Return (x, y) of the center of cell containing provided text 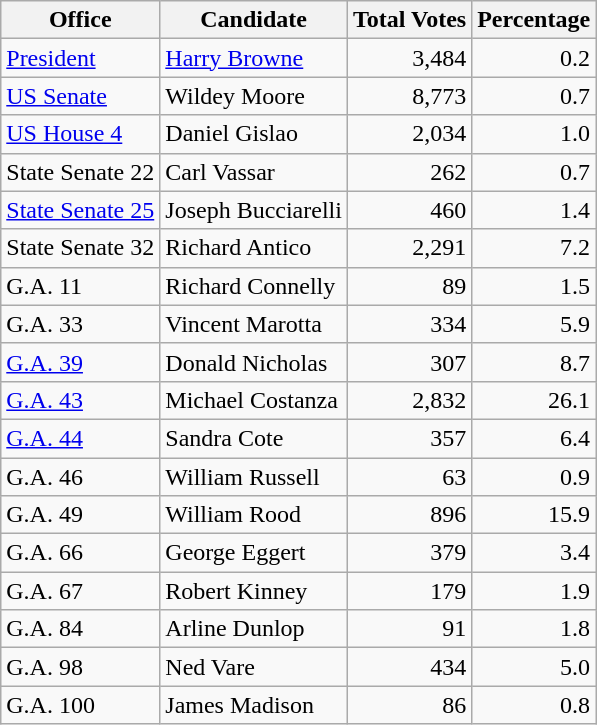
US House 4 (80, 134)
89 (409, 286)
179 (409, 591)
Harry Browne (254, 58)
Arline Dunlop (254, 629)
G.A. 46 (80, 477)
George Eggert (254, 553)
434 (409, 667)
G.A. 84 (80, 629)
Joseph Bucciarelli (254, 210)
G.A. 39 (80, 362)
G.A. 98 (80, 667)
86 (409, 705)
G.A. 44 (80, 438)
State Senate 22 (80, 172)
1.5 (534, 286)
8.7 (534, 362)
Ned Vare (254, 667)
Donald Nicholas (254, 362)
5.0 (534, 667)
0.9 (534, 477)
Daniel Gislao (254, 134)
G.A. 33 (80, 324)
63 (409, 477)
2,034 (409, 134)
7.2 (534, 248)
0.2 (534, 58)
26.1 (534, 400)
3,484 (409, 58)
5.9 (534, 324)
91 (409, 629)
1.4 (534, 210)
Office (80, 20)
Percentage (534, 20)
State Senate 32 (80, 248)
William Rood (254, 515)
G.A. 66 (80, 553)
G.A. 11 (80, 286)
8,773 (409, 96)
15.9 (534, 515)
2,832 (409, 400)
379 (409, 553)
1.0 (534, 134)
G.A. 67 (80, 591)
Richard Connelly (254, 286)
Richard Antico (254, 248)
Total Votes (409, 20)
Carl Vassar (254, 172)
G.A. 43 (80, 400)
1.8 (534, 629)
1.9 (534, 591)
State Senate 25 (80, 210)
460 (409, 210)
William Russell (254, 477)
President (80, 58)
2,291 (409, 248)
Michael Costanza (254, 400)
Sandra Cote (254, 438)
Candidate (254, 20)
James Madison (254, 705)
357 (409, 438)
Robert Kinney (254, 591)
G.A. 100 (80, 705)
Wildey Moore (254, 96)
US Senate (80, 96)
0.8 (534, 705)
262 (409, 172)
896 (409, 515)
Vincent Marotta (254, 324)
3.4 (534, 553)
G.A. 49 (80, 515)
334 (409, 324)
6.4 (534, 438)
307 (409, 362)
